Scan for the cell matching the given text and deliver its (X, Y) coordinate at center. 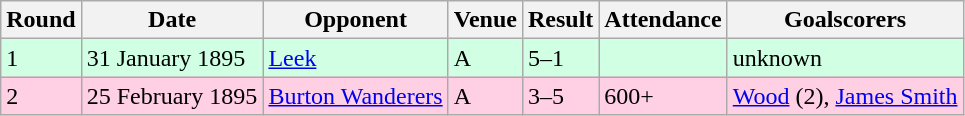
Leek (356, 58)
2 (41, 96)
25 February 1895 (172, 96)
3–5 (560, 96)
Goalscorers (845, 20)
unknown (845, 58)
Round (41, 20)
31 January 1895 (172, 58)
Result (560, 20)
Burton Wanderers (356, 96)
Venue (485, 20)
Date (172, 20)
Wood (2), James Smith (845, 96)
1 (41, 58)
600+ (663, 96)
Attendance (663, 20)
Opponent (356, 20)
5–1 (560, 58)
